Output the [x, y] coordinate of the center of the cell containing the given text.  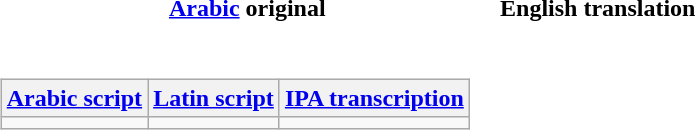
IPA transcription [374, 98]
Arabic script [74, 98]
Latin script [214, 98]
